Identify which cell holds the provided text, then report its [X, Y] central coordinate. 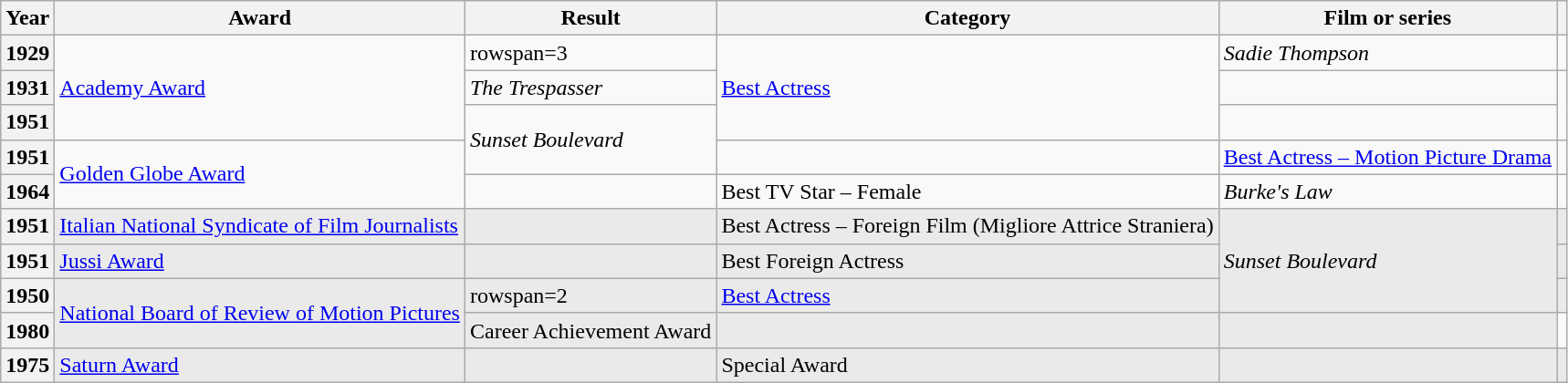
1929 [27, 53]
Sadie Thompson [1387, 53]
Best Actress – Foreign Film (Migliore Attrice Straniera) [967, 226]
Saturn Award [260, 365]
Italian National Syndicate of Film Journalists [260, 226]
Golden Globe Award [260, 174]
1931 [27, 88]
1964 [27, 191]
Burke's Law [1387, 191]
Film or series [1387, 18]
The Trespasser [590, 88]
Year [27, 18]
Award [260, 18]
Best Foreign Actress [967, 261]
Best TV Star – Female [967, 191]
1975 [27, 365]
National Board of Review of Motion Pictures [260, 313]
1950 [27, 295]
rowspan=2 [590, 295]
Career Achievement Award [590, 330]
Best Actress – Motion Picture Drama [1387, 157]
Jussi Award [260, 261]
rowspan=3 [590, 53]
Category [967, 18]
Special Award [967, 365]
Academy Award [260, 88]
1980 [27, 330]
Result [590, 18]
